Pinpoint the cell where the given text exists, returning its (X, Y) midpoint coordinate. 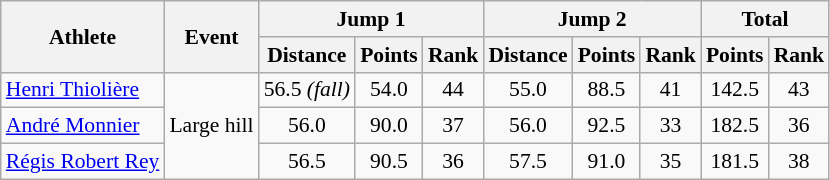
Large hill (211, 126)
54.0 (389, 90)
91.0 (607, 162)
55.0 (528, 90)
André Monnier (83, 126)
Henri Thiolière (83, 90)
90.0 (389, 126)
Total (765, 19)
33 (670, 126)
182.5 (735, 126)
Jump 2 (592, 19)
92.5 (607, 126)
56.5 (fall) (307, 90)
88.5 (607, 90)
Régis Robert Rey (83, 162)
37 (454, 126)
41 (670, 90)
Jump 1 (372, 19)
38 (800, 162)
Event (211, 36)
90.5 (389, 162)
57.5 (528, 162)
35 (670, 162)
Athlete (83, 36)
142.5 (735, 90)
43 (800, 90)
44 (454, 90)
56.5 (307, 162)
181.5 (735, 162)
